Search for the cell housing the specified text and yield its [x, y] center coordinate. 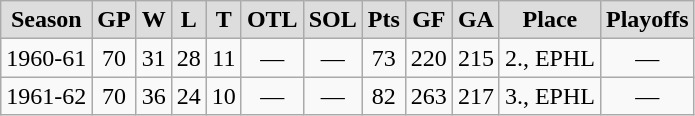
Pts [384, 20]
217 [476, 96]
Playoffs [647, 20]
36 [154, 96]
263 [428, 96]
1960-61 [46, 58]
31 [154, 58]
W [154, 20]
24 [188, 96]
73 [384, 58]
28 [188, 58]
10 [224, 96]
82 [384, 96]
GP [114, 20]
SOL [332, 20]
215 [476, 58]
L [188, 20]
OTL [272, 20]
GF [428, 20]
Place [550, 20]
1961-62 [46, 96]
220 [428, 58]
11 [224, 58]
3., EPHL [550, 96]
T [224, 20]
2., EPHL [550, 58]
Season [46, 20]
GA [476, 20]
